Locate the cell with the specified text and output its [X, Y] center coordinate. 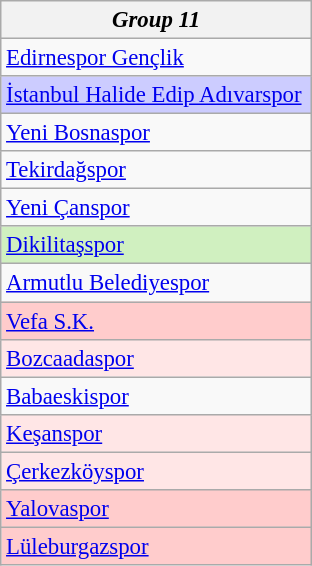
Keşanspor [156, 433]
Bozcaadaspor [156, 358]
Yeni Bosnaspor [156, 133]
Yalovaspor [156, 509]
İstanbul Halide Edip Adıvarspor [156, 95]
Armutlu Belediyespor [156, 283]
Lüleburgazspor [156, 546]
Dikilitaşspor [156, 245]
Yeni Çanspor [156, 208]
Babaeskispor [156, 396]
Edirnespor Gençlik [156, 58]
Group 11 [156, 20]
Çerkezköyspor [156, 471]
Vefa S.K. [156, 321]
Tekirdağspor [156, 170]
